Return the (x, y) coordinate for the center point of the cell that contains the specified text.  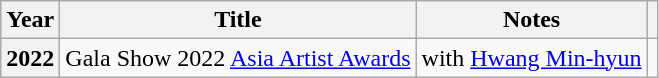
Year (30, 20)
Title (238, 20)
2022 (30, 58)
Notes (532, 20)
with Hwang Min-hyun (532, 58)
Gala Show 2022 Asia Artist Awards (238, 58)
